Scan for the cell matching the given text and deliver its (x, y) coordinate at center. 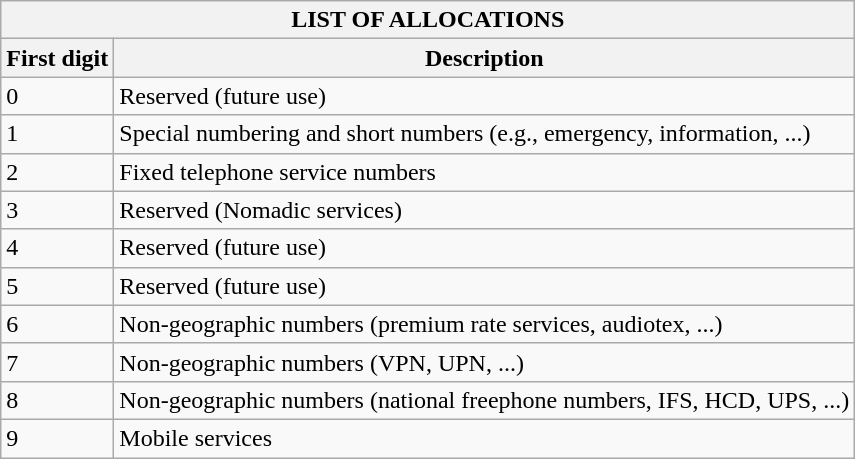
3 (58, 210)
Non-geographic numbers (VPN, UPN, ...) (484, 362)
7 (58, 362)
5 (58, 286)
Non-geographic numbers (national freephone numbers, IFS, HCD, UPS, ...) (484, 400)
First digit (58, 58)
Description (484, 58)
Non-geographic numbers (premium rate services, audiotex, ...) (484, 324)
1 (58, 134)
LIST OF ALLOCATIONS (428, 20)
4 (58, 248)
6 (58, 324)
8 (58, 400)
Fixed telephone service numbers (484, 172)
0 (58, 96)
2 (58, 172)
Special numbering and short numbers (e.g., emergency, information, ...) (484, 134)
Mobile services (484, 438)
Reserved (Nomadic services) (484, 210)
9 (58, 438)
